Extract the [X, Y] coordinate from the center of the cell holding the provided text.  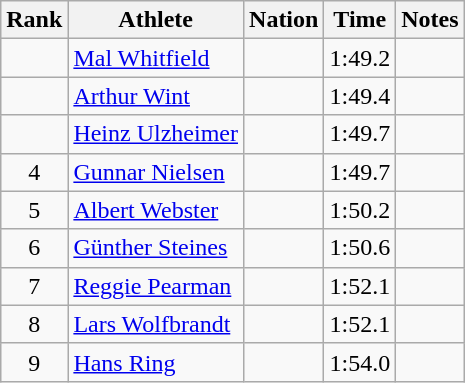
Athlete [156, 20]
Mal Whitfield [156, 58]
8 [34, 324]
Heinz Ulzheimer [156, 134]
5 [34, 210]
9 [34, 362]
Günther Steines [156, 248]
Arthur Wint [156, 96]
Rank [34, 20]
Hans Ring [156, 362]
4 [34, 172]
Reggie Pearman [156, 286]
1:49.2 [360, 58]
Nation [284, 20]
Albert Webster [156, 210]
7 [34, 286]
Gunnar Nielsen [156, 172]
Lars Wolfbrandt [156, 324]
1:50.6 [360, 248]
Notes [430, 20]
1:49.4 [360, 96]
6 [34, 248]
1:50.2 [360, 210]
Time [360, 20]
1:54.0 [360, 362]
